Output the [x, y] coordinate of the center of the cell containing the given text.  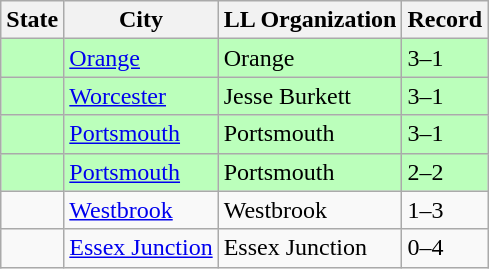
City [141, 20]
2–2 [445, 172]
LL Organization [310, 20]
1–3 [445, 210]
Record [445, 20]
0–4 [445, 248]
Jesse Burkett [310, 96]
Worcester [141, 96]
State [32, 20]
